Locate the cell with the specified text and output its [x, y] center coordinate. 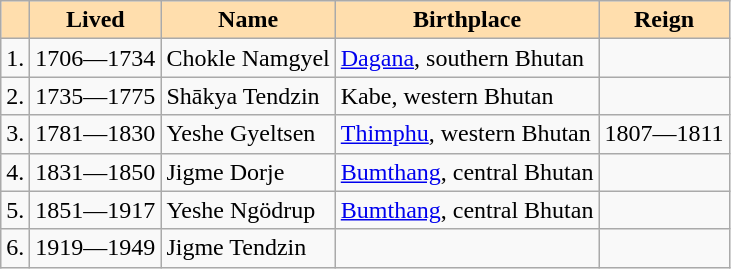
Jigme Tendzin [248, 248]
Name [248, 20]
1781—1830 [96, 134]
Dagana, southern Bhutan [467, 58]
6. [16, 248]
1831—1850 [96, 172]
Jigme Dorje [248, 172]
1735—1775 [96, 96]
Yeshe Ngödrup [248, 210]
1919—1949 [96, 248]
1. [16, 58]
Thimphu, western Bhutan [467, 134]
Reign [664, 20]
Chokle Namgyel [248, 58]
1807—1811 [664, 134]
5. [16, 210]
1706—1734 [96, 58]
1851—1917 [96, 210]
Kabe, western Bhutan [467, 96]
Lived [96, 20]
2. [16, 96]
4. [16, 172]
Yeshe Gyeltsen [248, 134]
Shākya Tendzin [248, 96]
Birthplace [467, 20]
3. [16, 134]
